Determine the [X, Y] coordinate at the center of the cell enclosing the given text.  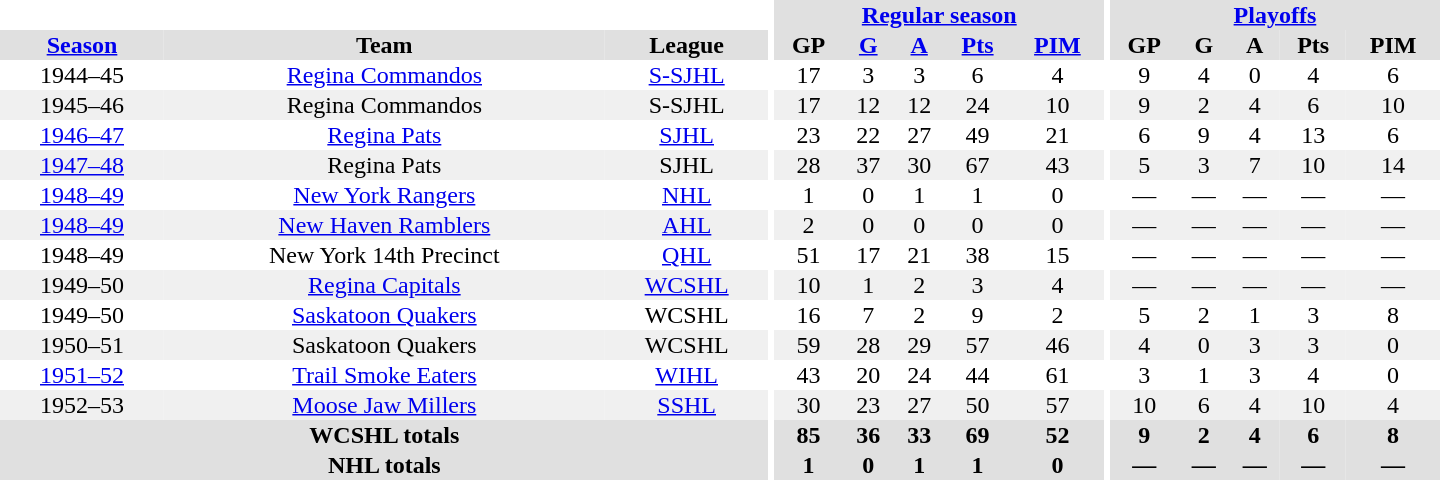
50 [978, 405]
1945–46 [82, 105]
Team [384, 45]
46 [1058, 345]
38 [978, 255]
67 [978, 165]
WCSHL totals [384, 435]
69 [978, 435]
1944–45 [82, 75]
AHL [687, 225]
New York 14th Precinct [384, 255]
1950–51 [82, 345]
85 [808, 435]
Regular season [939, 15]
Season [82, 45]
29 [920, 345]
36 [868, 435]
Playoffs [1275, 15]
1951–52 [82, 375]
Regina Capitals [384, 285]
51 [808, 255]
44 [978, 375]
1947–48 [82, 165]
SSHL [687, 405]
New Haven Ramblers [384, 225]
52 [1058, 435]
22 [868, 135]
20 [868, 375]
1946–47 [82, 135]
1952–53 [82, 405]
15 [1058, 255]
49 [978, 135]
NHL totals [384, 465]
QHL [687, 255]
Moose Jaw Millers [384, 405]
New York Rangers [384, 195]
League [687, 45]
WIHL [687, 375]
59 [808, 345]
13 [1313, 135]
NHL [687, 195]
Trail Smoke Eaters [384, 375]
14 [1393, 165]
37 [868, 165]
61 [1058, 375]
33 [920, 435]
16 [808, 315]
